Locate the cell with the specified text and output its [x, y] center coordinate. 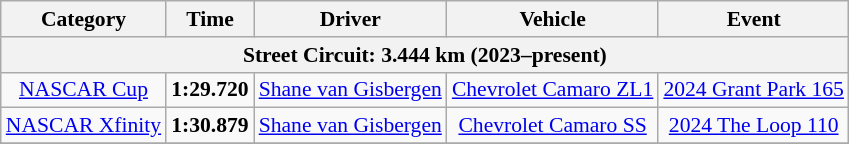
Driver [350, 19]
Vehicle [553, 19]
NASCAR Cup [84, 90]
Event [754, 19]
NASCAR Xfinity [84, 126]
2024 Grant Park 165 [754, 90]
1:30.879 [210, 126]
Chevrolet Camaro ZL1 [553, 90]
Category [84, 19]
Street Circuit: 3.444 km (2023–present) [425, 55]
2024 The Loop 110 [754, 126]
Chevrolet Camaro SS [553, 126]
1:29.720 [210, 90]
Time [210, 19]
